Provide the [x, y] coordinate of the cell's center where the given text is located.  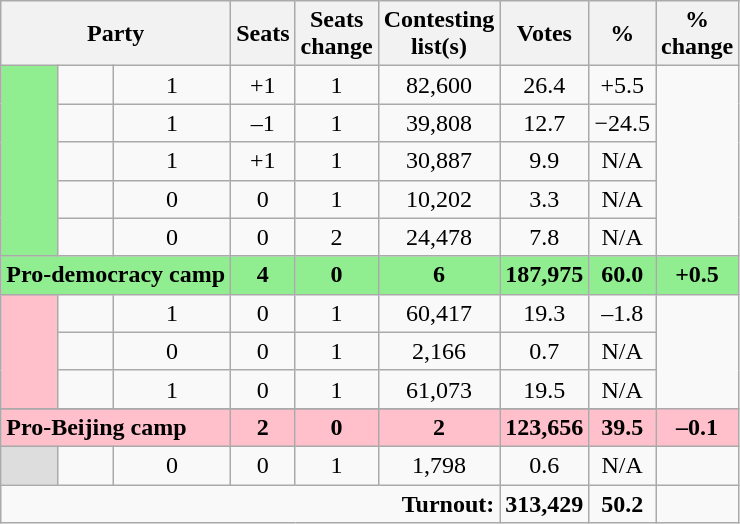
Turnout: [250, 503]
Pro-democracy camp [116, 275]
4 [263, 275]
0.7 [544, 351]
123,656 [544, 427]
19.5 [544, 389]
82,600 [439, 85]
3.3 [544, 199]
60,417 [439, 313]
39.5 [622, 427]
−24.5 [622, 123]
50.2 [622, 503]
Votes [544, 34]
+5.5 [622, 85]
19.3 [544, 313]
Seats [263, 34]
+0.5 [698, 275]
Contestinglist(s) [439, 34]
Party [116, 34]
61,073 [439, 389]
30,887 [439, 161]
% [622, 34]
60.0 [622, 275]
6 [439, 275]
26.4 [544, 85]
9.9 [544, 161]
–1.8 [622, 313]
Seatschange [336, 34]
Pro-Beijing camp [116, 427]
0.6 [544, 465]
313,429 [544, 503]
187,975 [544, 275]
–1 [263, 123]
7.8 [544, 237]
39,808 [439, 123]
%change [698, 34]
2,166 [439, 351]
10,202 [439, 199]
1,798 [439, 465]
–0.1 [698, 427]
24,478 [439, 237]
12.7 [544, 123]
